Locate the cell with the specified text and output its (X, Y) center coordinate. 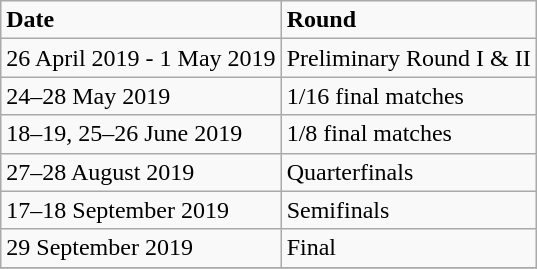
26 April 2019 - 1 May 2019 (141, 58)
27–28 August 2019 (141, 172)
18–19, 25–26 June 2019 (141, 134)
Final (408, 248)
Preliminary Round I & II (408, 58)
Date (141, 20)
Round (408, 20)
17–18 September 2019 (141, 210)
Semifinals (408, 210)
1/8 final matches (408, 134)
29 September 2019 (141, 248)
Quarterfinals (408, 172)
24–28 May 2019 (141, 96)
1/16 final matches (408, 96)
